For the text-containing cell, return its midpoint in (x, y) coordinate format. 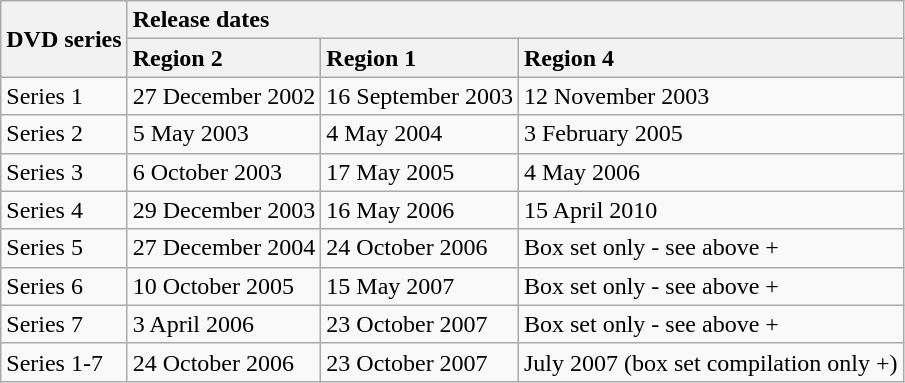
29 December 2003 (224, 210)
Release dates (515, 20)
4 May 2004 (420, 134)
12 November 2003 (710, 96)
5 May 2003 (224, 134)
Series 6 (64, 286)
4 May 2006 (710, 172)
Region 1 (420, 58)
3 April 2006 (224, 324)
27 December 2002 (224, 96)
Series 7 (64, 324)
Series 1 (64, 96)
16 May 2006 (420, 210)
17 May 2005 (420, 172)
Series 2 (64, 134)
Region 2 (224, 58)
6 October 2003 (224, 172)
Series 1-7 (64, 362)
15 May 2007 (420, 286)
July 2007 (box set compilation only +) (710, 362)
3 February 2005 (710, 134)
Series 3 (64, 172)
Series 4 (64, 210)
27 December 2004 (224, 248)
10 October 2005 (224, 286)
16 September 2003 (420, 96)
Region 4 (710, 58)
Series 5 (64, 248)
DVD series (64, 39)
15 April 2010 (710, 210)
